From the cell containing the given text, extract its center point as (X, Y) coordinate. 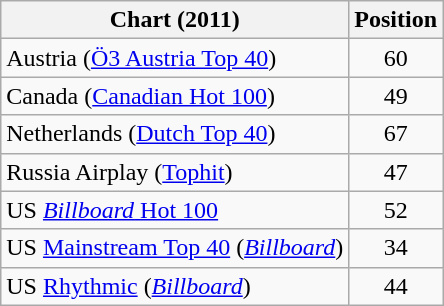
52 (396, 210)
67 (396, 134)
US Mainstream Top 40 (Billboard) (175, 248)
Chart (2011) (175, 20)
44 (396, 286)
Netherlands (Dutch Top 40) (175, 134)
US Rhythmic (Billboard) (175, 286)
Russia Airplay (Tophit) (175, 172)
49 (396, 96)
34 (396, 248)
Position (396, 20)
US Billboard Hot 100 (175, 210)
Austria (Ö3 Austria Top 40) (175, 58)
47 (396, 172)
60 (396, 58)
Canada (Canadian Hot 100) (175, 96)
